Determine the [x, y] coordinate at the center of the cell enclosing the given text.  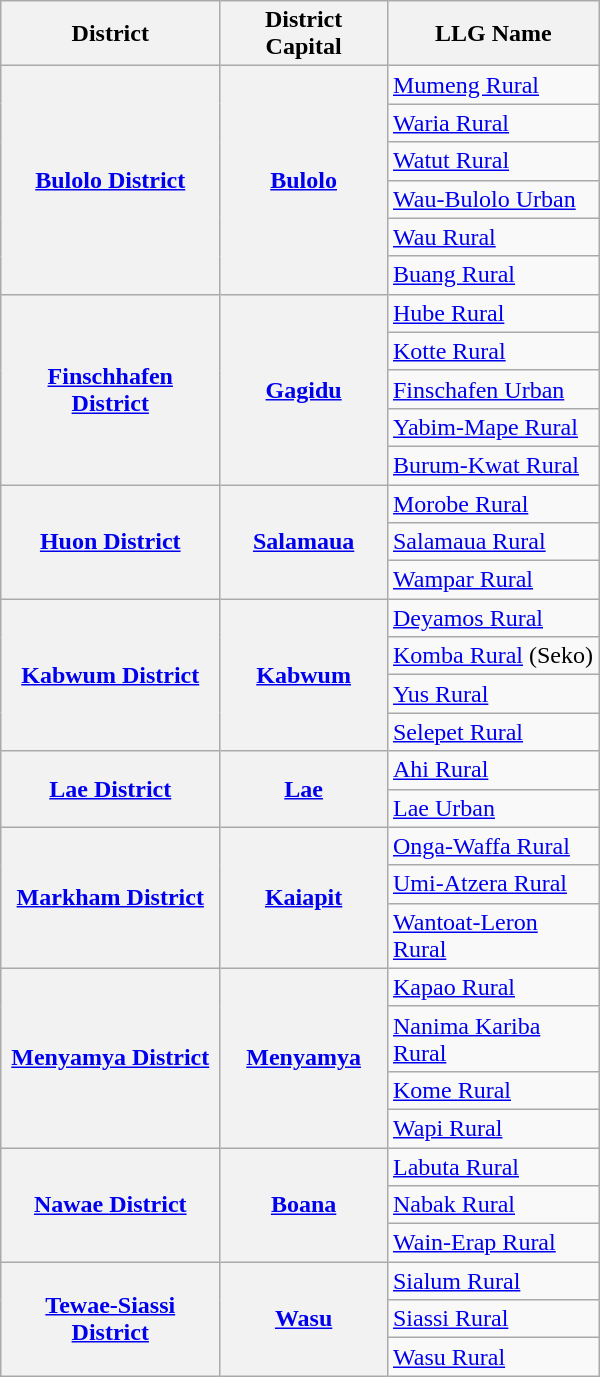
Wasu [304, 1319]
Markham District [110, 898]
Burum-Kwat Rural [493, 465]
Lae [304, 789]
Wapi Rural [493, 1128]
Wau-Bulolo Urban [493, 199]
Nanima Kariba Rural [493, 1038]
Gagidu [304, 389]
Ahi Rural [493, 770]
Wampar Rural [493, 580]
Kaiapit [304, 898]
District Capital [304, 34]
Huon District [110, 541]
Umi-Atzera Rural [493, 884]
Kotte Rural [493, 351]
Finschhafen District [110, 389]
Buang Rural [493, 275]
Hube Rural [493, 313]
Yabim-Mape Rural [493, 427]
Morobe Rural [493, 503]
Nawae District [110, 1205]
Komba Rural (Seko) [493, 656]
Onga-Waffa Rural [493, 846]
Nabak Rural [493, 1205]
Kabwum [304, 675]
Sialum Rural [493, 1281]
Menyamya [304, 1058]
Wasu Rural [493, 1357]
Wau Rural [493, 237]
Kabwum District [110, 675]
Salamaua [304, 541]
Finschafen Urban [493, 389]
Deyamos Rural [493, 618]
Menyamya District [110, 1058]
Yus Rural [493, 694]
Selepet Rural [493, 732]
Labuta Rural [493, 1167]
Boana [304, 1205]
Kapao Rural [493, 987]
District [110, 34]
Siassi Rural [493, 1319]
Salamaua Rural [493, 542]
Mumeng Rural [493, 85]
Lae District [110, 789]
Waria Rural [493, 123]
Bulolo District [110, 180]
Tewae-Siassi District [110, 1319]
LLG Name [493, 34]
Kome Rural [493, 1090]
Wain-Erap Rural [493, 1243]
Watut Rural [493, 161]
Lae Urban [493, 808]
Wantoat-Leron Rural [493, 936]
Bulolo [304, 180]
